Return [X, Y] of the center of cell containing provided text 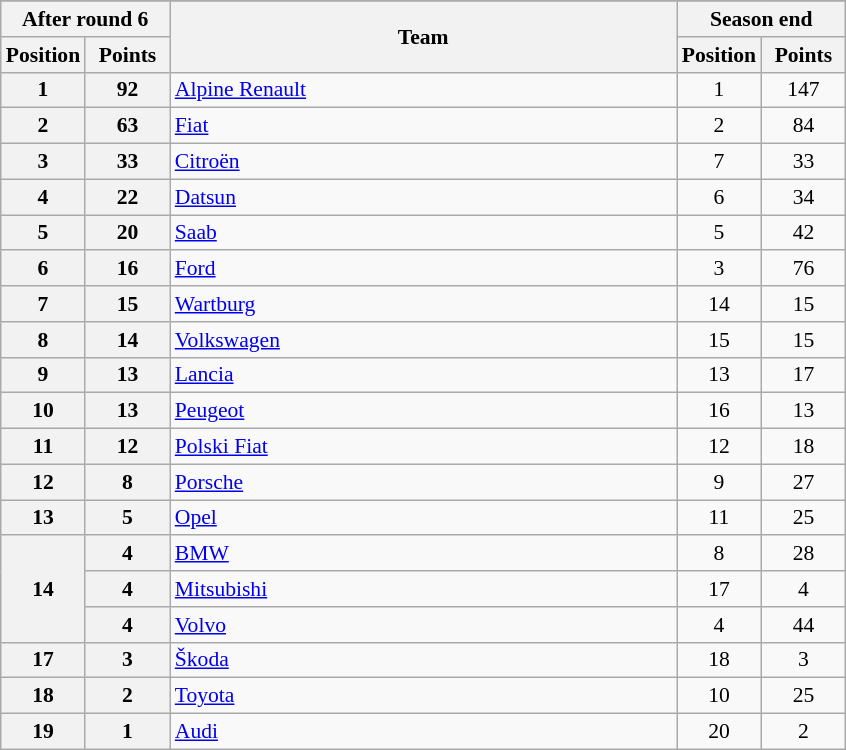
Lancia [424, 375]
BMW [424, 554]
147 [803, 90]
34 [803, 197]
Audi [424, 732]
Volvo [424, 625]
22 [127, 197]
Peugeot [424, 411]
Alpine Renault [424, 90]
Toyota [424, 696]
Polski Fiat [424, 447]
Saab [424, 233]
Ford [424, 269]
After round 6 [86, 19]
Team [424, 36]
Volkswagen [424, 340]
84 [803, 126]
Porsche [424, 482]
Škoda [424, 660]
27 [803, 482]
63 [127, 126]
Fiat [424, 126]
44 [803, 625]
Mitsubishi [424, 589]
Wartburg [424, 304]
Season end [762, 19]
Datsun [424, 197]
76 [803, 269]
19 [43, 732]
42 [803, 233]
Citroën [424, 162]
28 [803, 554]
92 [127, 90]
Opel [424, 518]
